Find where the given text appears and provide that cell's center as [x, y] coordinate. 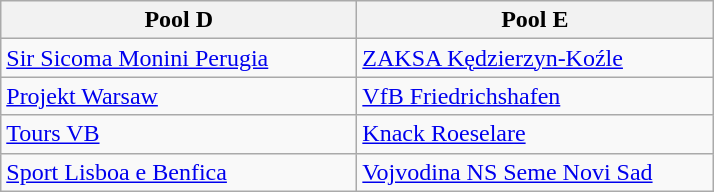
Pool E [535, 20]
Pool D [179, 20]
Tours VB [179, 134]
Vojvodina NS Seme Novi Sad [535, 172]
ZAKSA Kędzierzyn-Koźle [535, 58]
Sir Sicoma Monini Perugia [179, 58]
Knack Roeselare [535, 134]
VfB Friedrichshafen [535, 96]
Sport Lisboa e Benfica [179, 172]
Projekt Warsaw [179, 96]
